Find where the given text appears and provide that cell's center as [x, y] coordinate. 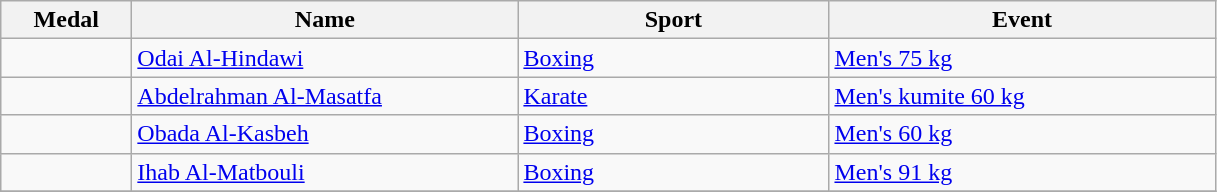
Men's 75 kg [1022, 58]
Medal [66, 20]
Name [325, 20]
Karate [674, 96]
Sport [674, 20]
Men's 60 kg [1022, 134]
Odai Al-Hindawi [325, 58]
Men's 91 kg [1022, 172]
Event [1022, 20]
Obada Al-Kasbeh [325, 134]
Abdelrahman Al-Masatfa [325, 96]
Men's kumite 60 kg [1022, 96]
Ihab Al-Matbouli [325, 172]
